Provide the [x, y] coordinate of the cell's center where the given text is located.  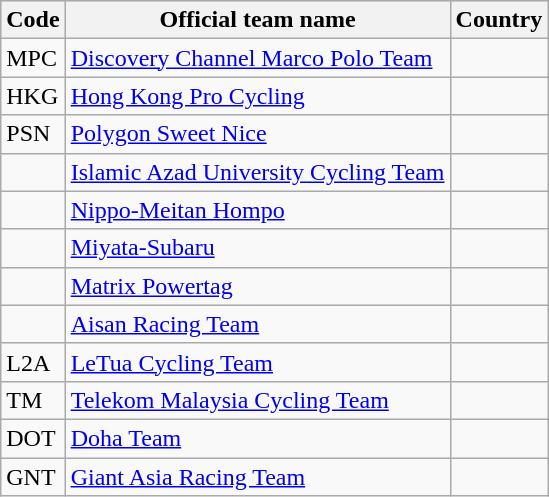
Nippo-Meitan Hompo [258, 210]
Country [499, 20]
Discovery Channel Marco Polo Team [258, 58]
Miyata-Subaru [258, 248]
Code [33, 20]
MPC [33, 58]
Islamic Azad University Cycling Team [258, 172]
Telekom Malaysia Cycling Team [258, 400]
GNT [33, 477]
TM [33, 400]
Hong Kong Pro Cycling [258, 96]
Polygon Sweet Nice [258, 134]
Official team name [258, 20]
Giant Asia Racing Team [258, 477]
HKG [33, 96]
DOT [33, 438]
Matrix Powertag [258, 286]
Doha Team [258, 438]
PSN [33, 134]
L2A [33, 362]
Aisan Racing Team [258, 324]
LeTua Cycling Team [258, 362]
